Capture the cell that displays the provided text and extract its [x, y] central coordinate. 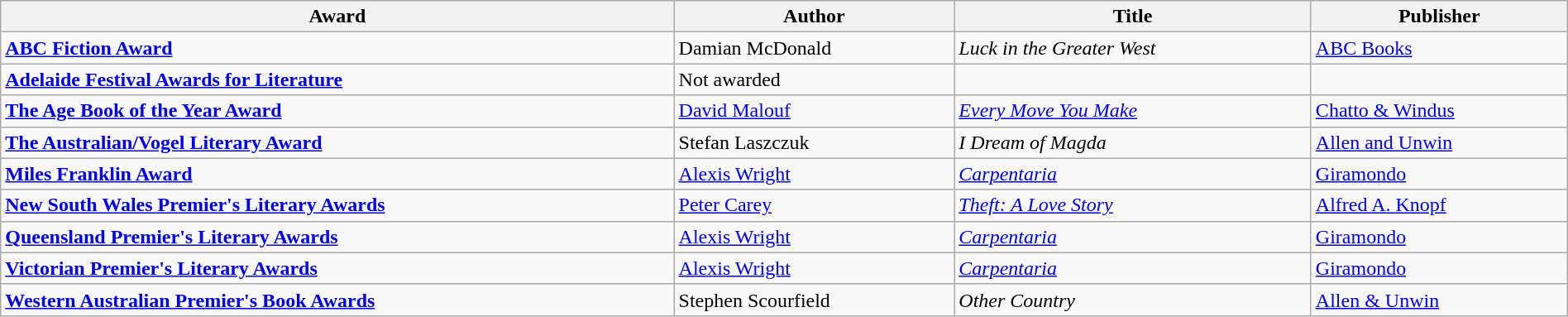
Chatto & Windus [1439, 111]
ABC Fiction Award [337, 48]
New South Wales Premier's Literary Awards [337, 205]
Every Move You Make [1133, 111]
Title [1133, 17]
David Malouf [814, 111]
Alfred A. Knopf [1439, 205]
Western Australian Premier's Book Awards [337, 300]
Not awarded [814, 79]
Allen and Unwin [1439, 142]
Queensland Premier's Literary Awards [337, 237]
Stefan Laszczuk [814, 142]
Award [337, 17]
Adelaide Festival Awards for Literature [337, 79]
Publisher [1439, 17]
ABC Books [1439, 48]
Luck in the Greater West [1133, 48]
Allen & Unwin [1439, 300]
Other Country [1133, 300]
Damian McDonald [814, 48]
I Dream of Magda [1133, 142]
Stephen Scourfield [814, 300]
Theft: A Love Story [1133, 205]
Peter Carey [814, 205]
Victorian Premier's Literary Awards [337, 268]
Miles Franklin Award [337, 174]
The Australian/Vogel Literary Award [337, 142]
The Age Book of the Year Award [337, 111]
Author [814, 17]
